Capture the cell that displays the provided text and extract its (X, Y) central coordinate. 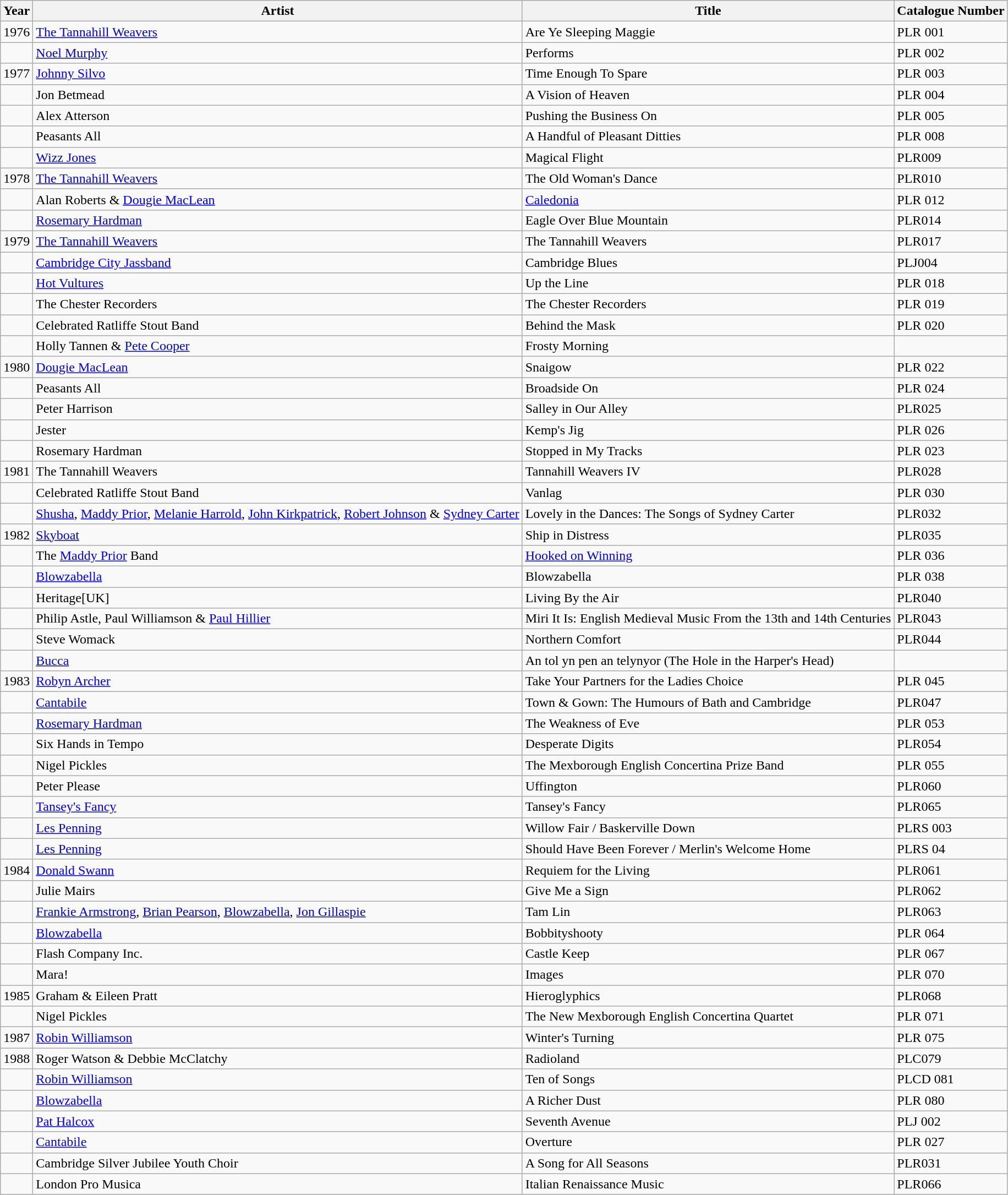
PLR 008 (951, 137)
PLR 003 (951, 74)
Uffington (708, 786)
The Weakness of Eve (708, 723)
PLR065 (951, 807)
PLR 001 (951, 32)
PLR035 (951, 534)
Shusha, Maddy Prior, Melanie Harrold, John Kirkpatrick, Robert Johnson & Sydney Carter (277, 514)
Hot Vultures (277, 283)
Up the Line (708, 283)
Steve Womack (277, 640)
Cambridge City Jassband (277, 263)
A Handful of Pleasant Ditties (708, 137)
Overture (708, 1142)
A Vision of Heaven (708, 95)
PLR 005 (951, 116)
PLJ 002 (951, 1121)
1984 (17, 870)
Alex Atterson (277, 116)
PLR 023 (951, 451)
Julie Mairs (277, 891)
Wizz Jones (277, 157)
Castle Keep (708, 954)
1979 (17, 241)
PLR 027 (951, 1142)
Willow Fair / Baskerville Down (708, 828)
Mara! (277, 975)
1988 (17, 1058)
Ship in Distress (708, 534)
1978 (17, 178)
Holly Tannen & Pete Cooper (277, 346)
PLR 070 (951, 975)
Eagle Over Blue Mountain (708, 220)
PLR 026 (951, 430)
Artist (277, 11)
Bucca (277, 661)
Frosty Morning (708, 346)
PLR028 (951, 472)
Behind the Mask (708, 325)
Skyboat (277, 534)
Snaigow (708, 367)
1977 (17, 74)
PLR066 (951, 1184)
Pushing the Business On (708, 116)
Noel Murphy (277, 53)
Johnny Silvo (277, 74)
PLRS 04 (951, 849)
PLR063 (951, 912)
Philip Astle, Paul Williamson & Paul Hillier (277, 619)
PLR025 (951, 409)
Peter Harrison (277, 409)
Flash Company Inc. (277, 954)
PLC079 (951, 1058)
Tam Lin (708, 912)
Roger Watson & Debbie McClatchy (277, 1058)
Italian Renaissance Music (708, 1184)
Hooked on Winning (708, 555)
An tol yn pen an telynyor (The Hole in the Harper's Head) (708, 661)
Northern Comfort (708, 640)
PLR054 (951, 744)
Ten of Songs (708, 1079)
Hieroglyphics (708, 996)
PLR 018 (951, 283)
Cambridge Silver Jubilee Youth Choir (277, 1163)
Jester (277, 430)
PLR 071 (951, 1017)
PLR 055 (951, 765)
PLR 020 (951, 325)
PLR062 (951, 891)
Alan Roberts & Dougie MacLean (277, 199)
PLR 019 (951, 304)
The Old Woman's Dance (708, 178)
PLR068 (951, 996)
Magical Flight (708, 157)
PLR010 (951, 178)
PLR047 (951, 702)
1976 (17, 32)
Donald Swann (277, 870)
PLR044 (951, 640)
PLR 024 (951, 388)
The New Mexborough English Concertina Quartet (708, 1017)
PLR 075 (951, 1038)
PLR 067 (951, 954)
Take Your Partners for the Ladies Choice (708, 681)
PLR 045 (951, 681)
Cambridge Blues (708, 263)
Lovely in the Dances: The Songs of Sydney Carter (708, 514)
Winter's Turning (708, 1038)
Radioland (708, 1058)
PLR017 (951, 241)
PLR032 (951, 514)
Performs (708, 53)
Frankie Armstrong, Brian Pearson, Blowzabella, Jon Gillaspie (277, 912)
1983 (17, 681)
Heritage[UK] (277, 597)
1987 (17, 1038)
PLR 002 (951, 53)
Living By the Air (708, 597)
Peter Please (277, 786)
Catalogue Number (951, 11)
PLR 038 (951, 576)
Time Enough To Spare (708, 74)
PLR014 (951, 220)
Year (17, 11)
The Maddy Prior Band (277, 555)
PLR 036 (951, 555)
PLR031 (951, 1163)
PLCD 081 (951, 1079)
1980 (17, 367)
Stopped in My Tracks (708, 451)
Robyn Archer (277, 681)
London Pro Musica (277, 1184)
Miri It Is: English Medieval Music From the 13th and 14th Centuries (708, 619)
Town & Gown: The Humours of Bath and Cambridge (708, 702)
Salley in Our Alley (708, 409)
Dougie MacLean (277, 367)
Give Me a Sign (708, 891)
Jon Betmead (277, 95)
1985 (17, 996)
Bobbityshooty (708, 933)
Vanlag (708, 493)
Caledonia (708, 199)
Title (708, 11)
PLRS 003 (951, 828)
PLR061 (951, 870)
Pat Halcox (277, 1121)
The Mexborough English Concertina Prize Band (708, 765)
Images (708, 975)
Kemp's Jig (708, 430)
PLR060 (951, 786)
PLR 053 (951, 723)
A Song for All Seasons (708, 1163)
A Richer Dust (708, 1100)
Requiem for the Living (708, 870)
Are Ye Sleeping Maggie (708, 32)
PLR 012 (951, 199)
Desperate Digits (708, 744)
PLR 004 (951, 95)
Should Have Been Forever / Merlin's Welcome Home (708, 849)
1982 (17, 534)
PLR 064 (951, 933)
PLJ004 (951, 263)
Seventh Avenue (708, 1121)
Graham & Eileen Pratt (277, 996)
PLR043 (951, 619)
Six Hands in Tempo (277, 744)
Broadside On (708, 388)
Tannahill Weavers IV (708, 472)
PLR 030 (951, 493)
PLR 022 (951, 367)
PLR 080 (951, 1100)
1981 (17, 472)
PLR009 (951, 157)
PLR040 (951, 597)
